Capture the cell that displays the provided text and extract its [x, y] central coordinate. 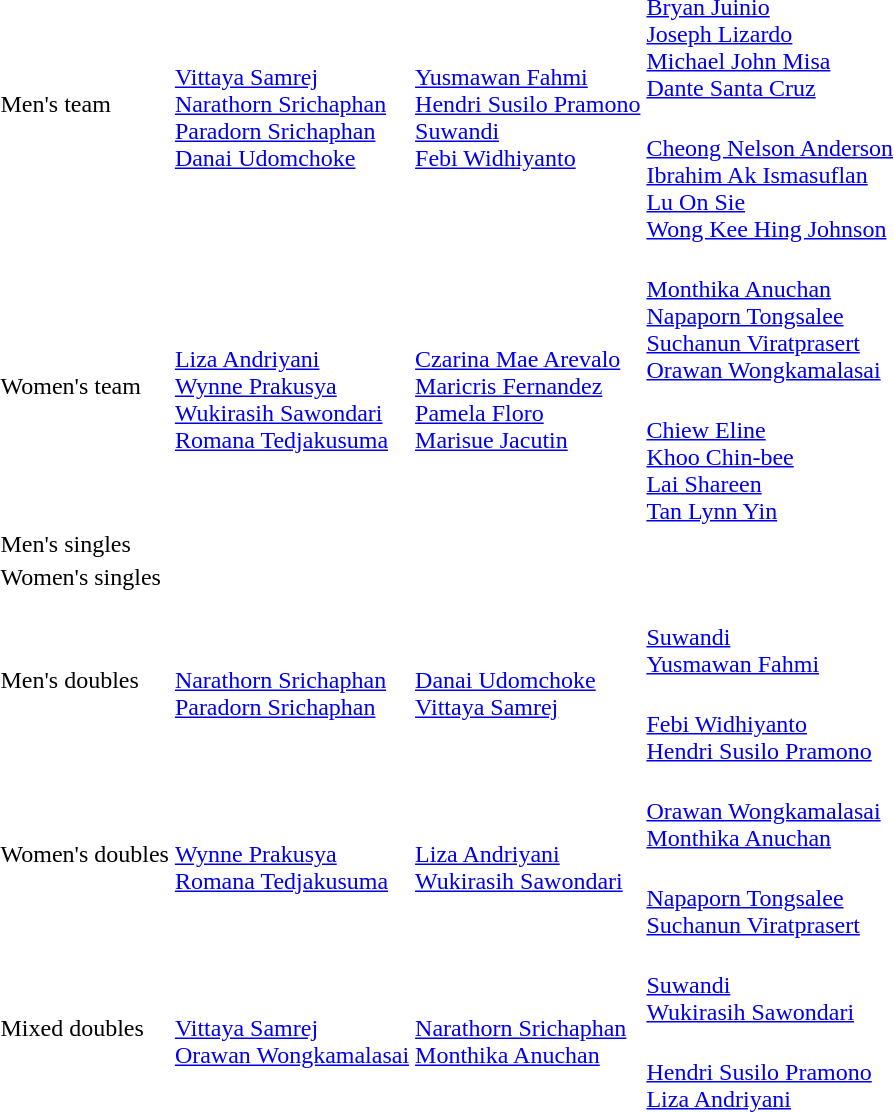
Liza AndriyaniWynne Prakusya Wukirasih SawondariRomana Tedjakusuma [292, 386]
Danai Udomchoke Vittaya Samrej [528, 680]
Narathorn Srichaphan Paradorn Srichaphan [292, 680]
Liza Andriyani Wukirasih Sawondari [528, 854]
Czarina Mae Arevalo Maricris Fernandez Pamela Floro Marisue Jacutin [528, 386]
Wynne Prakusya Romana Tedjakusuma [292, 854]
